Extract the [x, y] coordinate from the center of the cell holding the provided text.  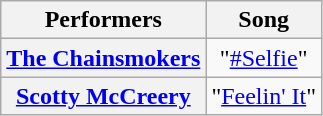
"#Selfie" [264, 58]
Scotty McCreery [104, 96]
The Chainsmokers [104, 58]
"Feelin' It" [264, 96]
Song [264, 20]
Performers [104, 20]
